Capture the cell that displays the provided text and extract its (x, y) central coordinate. 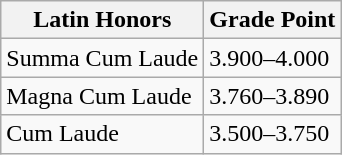
3.500–3.750 (272, 134)
Latin Honors (102, 20)
Grade Point (272, 20)
Magna Cum Laude (102, 96)
3.900–4.000 (272, 58)
Cum Laude (102, 134)
Summa Cum Laude (102, 58)
3.760–3.890 (272, 96)
